Locate the cell with the specified text and output its [X, Y] center coordinate. 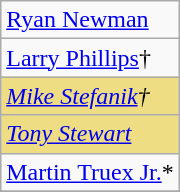
Ryan Newman [90, 20]
Martin Truex Jr.* [90, 172]
Larry Phillips† [90, 58]
Mike Stefanik† [90, 96]
Tony Stewart [90, 134]
